Extract the [X, Y] coordinate from the center of the cell holding the provided text.  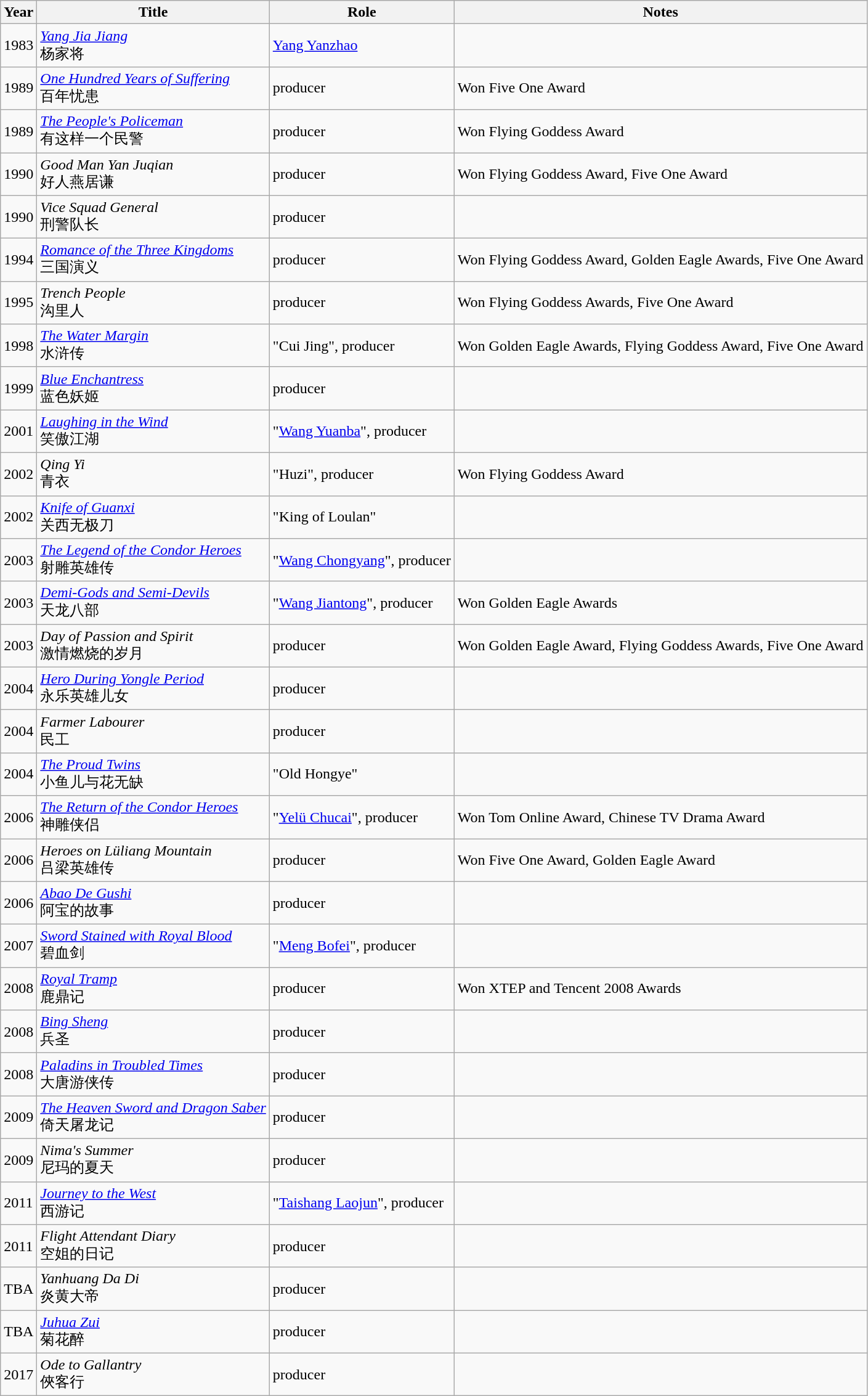
2017 [18, 1374]
Hero During Yongle Period永乐英雄儿女 [153, 688]
"King of Loulan" [362, 517]
1999 [18, 388]
The People's Policeman有这样一个民警 [153, 131]
Journey to the West西游记 [153, 1203]
The Legend of the Condor Heroes射雕英雄传 [153, 560]
The Water Margin水浒传 [153, 346]
"Yelü Chucai", producer [362, 817]
Won Flying Goddess Award, Five One Award [660, 174]
2001 [18, 431]
Won Five One Award [660, 88]
Juhua Zui菊花醉 [153, 1332]
Won Golden Eagle Award, Flying Goddess Awards, Five One Award [660, 646]
1983 [18, 46]
"Huzi", producer [362, 474]
Good Man Yan Juqian好人燕居谦 [153, 174]
"Old Hongye" [362, 774]
"Cui Jing", producer [362, 346]
Won Golden Eagle Awards, Flying Goddess Award, Five One Award [660, 346]
The Heaven Sword and Dragon Saber倚天屠龙记 [153, 1117]
Abao De Gushi阿宝的故事 [153, 903]
One Hundred Years of Suffering百年忧患 [153, 88]
Yanhuang Da Di炎黄大帝 [153, 1289]
"Wang Yuanba", producer [362, 431]
The Return of the Condor Heroes神雕侠侣 [153, 817]
Ode to Gallantry俠客行 [153, 1374]
Yang Jia Jiang杨家将 [153, 46]
1995 [18, 303]
Sword Stained with Royal Blood碧血剑 [153, 946]
Bing Sheng兵圣 [153, 1032]
Won Five One Award, Golden Eagle Award [660, 860]
2007 [18, 946]
Year [18, 12]
Won Golden Eagle Awards [660, 603]
Yang Yanzhao [362, 46]
Qing Yi青衣 [153, 474]
Heroes on Lüliang Mountain吕梁英雄传 [153, 860]
Farmer Labourer民工 [153, 732]
Romance of the Three Kingdoms三国演义 [153, 260]
"Taishang Laojun", producer [362, 1203]
Vice Squad General刑警队长 [153, 217]
Notes [660, 12]
"Wang Chongyang", producer [362, 560]
Role [362, 12]
Won Tom Online Award, Chinese TV Drama Award [660, 817]
Knife of Guanxi关西无极刀 [153, 517]
Laughing in the Wind笑傲江湖 [153, 431]
Paladins in Troubled Times大唐游侠传 [153, 1074]
Flight Attendant Diary空姐的日记 [153, 1246]
Trench People沟里人 [153, 303]
Blue Enchantress蓝色妖姬 [153, 388]
"Meng Bofei", producer [362, 946]
Demi-Gods and Semi-Devils天龙八部 [153, 603]
Nima's Summer尼玛的夏天 [153, 1160]
Won XTEP and Tencent 2008 Awards [660, 989]
Royal Tramp鹿鼎记 [153, 989]
Day of Passion and Spirit激情燃烧的岁月 [153, 646]
The Proud Twins小鱼儿与花无缺 [153, 774]
1994 [18, 260]
Won Flying Goddess Award, Golden Eagle Awards, Five One Award [660, 260]
"Wang Jiantong", producer [362, 603]
1998 [18, 346]
Won Flying Goddess Awards, Five One Award [660, 303]
Title [153, 12]
